Determine the (X, Y) coordinate at the center of the cell enclosing the given text.  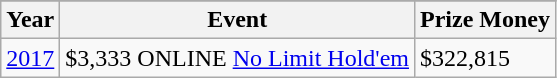
Year (30, 20)
Event (238, 20)
$322,815 (486, 58)
Prize Money (486, 20)
2017 (30, 58)
$3,333 ONLINE No Limit Hold'em (238, 58)
